Return the [x, y] coordinate for the center point of the cell that contains the specified text.  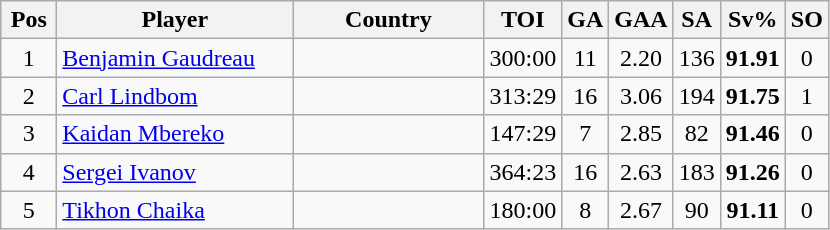
Tikhon Chaika [175, 210]
Kaidan Mbereko [175, 134]
91.75 [752, 96]
313:29 [523, 96]
180:00 [523, 210]
11 [586, 58]
2.63 [641, 172]
5 [29, 210]
90 [696, 210]
SO [806, 20]
Carl Lindbom [175, 96]
Sergei Ivanov [175, 172]
TOI [523, 20]
183 [696, 172]
2.67 [641, 210]
Benjamin Gaudreau [175, 58]
GA [586, 20]
91.91 [752, 58]
91.11 [752, 210]
3.06 [641, 96]
8 [586, 210]
194 [696, 96]
Country [388, 20]
91.26 [752, 172]
300:00 [523, 58]
91.46 [752, 134]
364:23 [523, 172]
82 [696, 134]
GAA [641, 20]
3 [29, 134]
Pos [29, 20]
SA [696, 20]
Sv% [752, 20]
136 [696, 58]
4 [29, 172]
7 [586, 134]
2.85 [641, 134]
147:29 [523, 134]
2 [29, 96]
2.20 [641, 58]
Player [175, 20]
